Pinpoint the cell where the given text exists, returning its (x, y) midpoint coordinate. 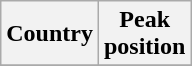
Peakposition (144, 34)
Country (50, 34)
